Provide the (x, y) coordinate of the cell's center where the given text is located.  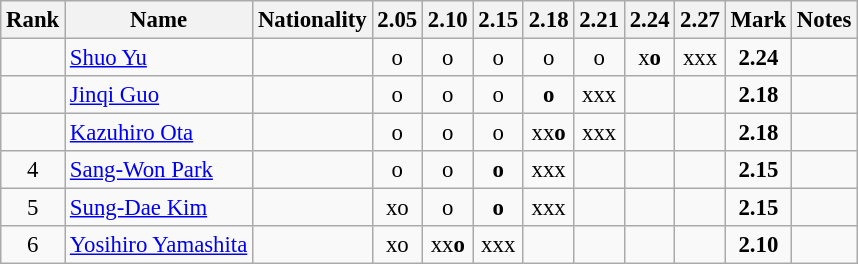
Shuo Yu (159, 58)
Sang-Won Park (159, 170)
2.21 (599, 20)
4 (33, 170)
Kazuhiro Ota (159, 133)
Name (159, 20)
Nationality (312, 20)
Jinqi Guo (159, 95)
5 (33, 208)
2.05 (397, 20)
Notes (824, 20)
Yosihiro Yamashita (159, 245)
2.27 (700, 20)
Mark (758, 20)
Rank (33, 20)
Sung-Dae Kim (159, 208)
6 (33, 245)
